Pinpoint the cell where the given text exists, returning its (X, Y) midpoint coordinate. 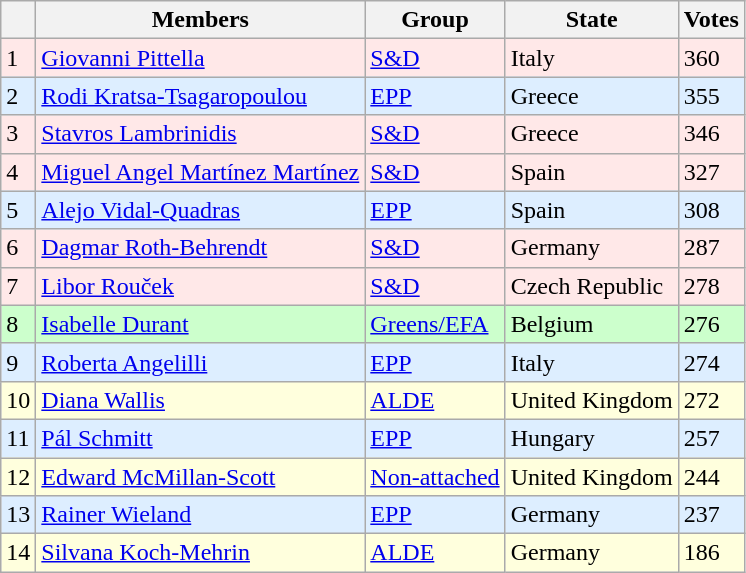
308 (711, 210)
Diana Wallis (200, 400)
1 (18, 58)
272 (711, 400)
11 (18, 438)
Silvana Koch-Mehrin (200, 553)
327 (711, 172)
Miguel Angel Martínez Martínez (200, 172)
186 (711, 553)
257 (711, 438)
Edward McMillan-Scott (200, 477)
Rainer Wieland (200, 515)
355 (711, 96)
237 (711, 515)
244 (711, 477)
Greens/EFA (435, 324)
360 (711, 58)
Isabelle Durant (200, 324)
Alejo Vidal-Quadras (200, 210)
2 (18, 96)
7 (18, 286)
5 (18, 210)
Belgium (592, 324)
Votes (711, 20)
6 (18, 248)
276 (711, 324)
Rodi Kratsa-Tsagaropoulou (200, 96)
Pál Schmitt (200, 438)
State (592, 20)
Libor Rouček (200, 286)
274 (711, 362)
Czech Republic (592, 286)
Hungary (592, 438)
Group (435, 20)
Non-attached (435, 477)
4 (18, 172)
12 (18, 477)
9 (18, 362)
8 (18, 324)
Roberta Angelilli (200, 362)
Giovanni Pittella (200, 58)
278 (711, 286)
13 (18, 515)
287 (711, 248)
Dagmar Roth-Behrendt (200, 248)
14 (18, 553)
Members (200, 20)
346 (711, 134)
10 (18, 400)
3 (18, 134)
Stavros Lambrinidis (200, 134)
